Find where the given text appears and provide that cell's center as [X, Y] coordinate. 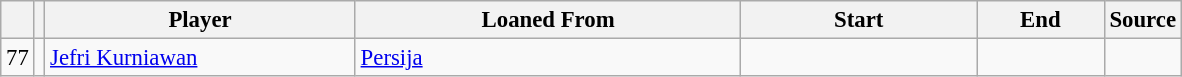
End [1040, 20]
Persija [548, 58]
Jefri Kurniawan [200, 58]
77 [18, 58]
Player [200, 20]
Loaned From [548, 20]
Start [859, 20]
Source [1142, 20]
